Capture the cell that displays the provided text and extract its (x, y) central coordinate. 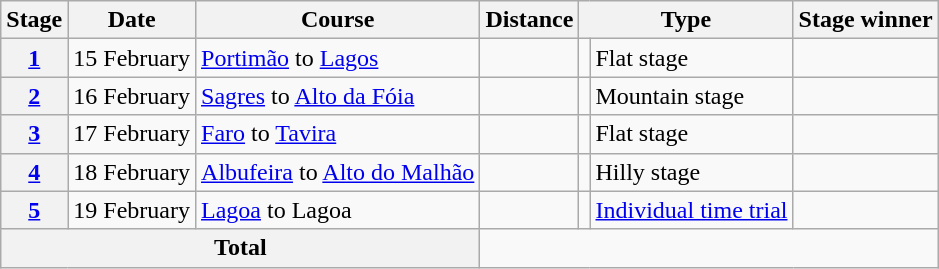
4 (34, 172)
Type (686, 20)
17 February (132, 134)
Hilly stage (692, 172)
Individual time trial (692, 210)
Sagres to Alto da Fóia (338, 96)
Date (132, 20)
Distance (530, 20)
2 (34, 96)
Total (240, 248)
15 February (132, 58)
Faro to Tavira (338, 134)
3 (34, 134)
1 (34, 58)
Albufeira to Alto do Malhão (338, 172)
Mountain stage (692, 96)
Course (338, 20)
18 February (132, 172)
Stage (34, 20)
5 (34, 210)
19 February (132, 210)
Stage winner (866, 20)
16 February (132, 96)
Lagoa to Lagoa (338, 210)
Portimão to Lagos (338, 58)
